Search for the cell housing the specified text and yield its [x, y] center coordinate. 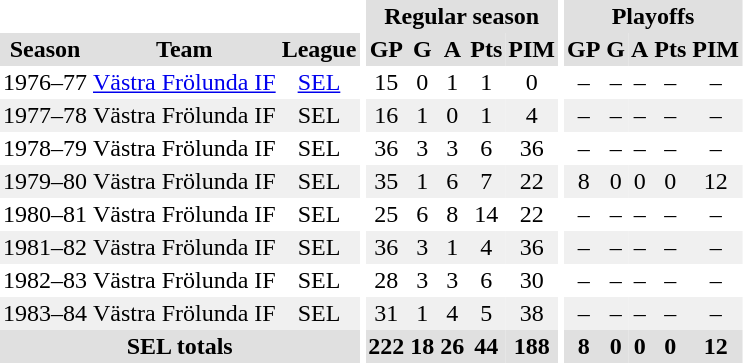
35 [386, 182]
Team [184, 50]
League [320, 50]
Playoffs [653, 16]
1981–82 [45, 248]
18 [422, 346]
31 [386, 314]
1978–79 [45, 148]
38 [532, 314]
15 [386, 82]
30 [532, 280]
7 [486, 182]
44 [486, 346]
1982–83 [45, 280]
26 [452, 346]
1980–81 [45, 214]
188 [532, 346]
1977–78 [45, 116]
Season [45, 50]
14 [486, 214]
1976–77 [45, 82]
5 [486, 314]
SEL totals [180, 346]
16 [386, 116]
Regular season [462, 16]
1979–80 [45, 182]
25 [386, 214]
28 [386, 280]
1983–84 [45, 314]
222 [386, 346]
